Extract the [x, y] coordinate from the center of the cell holding the provided text.  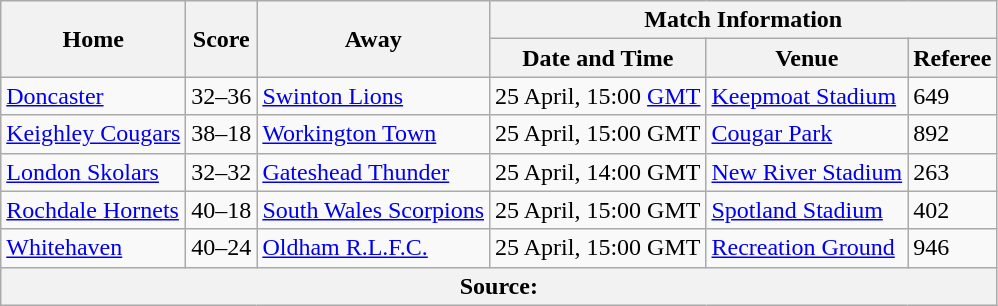
Cougar Park [807, 134]
Referee [952, 58]
Venue [807, 58]
London Skolars [94, 172]
Workington Town [374, 134]
946 [952, 248]
Spotland Stadium [807, 210]
263 [952, 172]
892 [952, 134]
Swinton Lions [374, 96]
New River Stadium [807, 172]
38–18 [222, 134]
Keighley Cougars [94, 134]
Score [222, 39]
40–24 [222, 248]
Keepmoat Stadium [807, 96]
Date and Time [598, 58]
Whitehaven [94, 248]
25 April, 14:00 GMT [598, 172]
Source: [499, 286]
Rochdale Hornets [94, 210]
402 [952, 210]
Recreation Ground [807, 248]
32–32 [222, 172]
40–18 [222, 210]
Doncaster [94, 96]
Match Information [744, 20]
649 [952, 96]
Gateshead Thunder [374, 172]
Home [94, 39]
Oldham R.L.F.C. [374, 248]
Away [374, 39]
32–36 [222, 96]
South Wales Scorpions [374, 210]
